Capture the cell that displays the provided text and extract its (x, y) central coordinate. 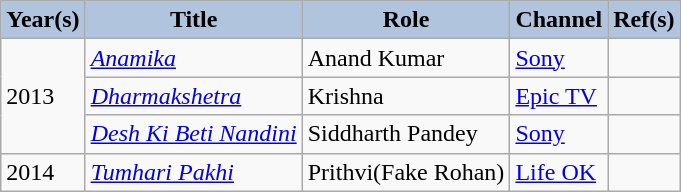
Desh Ki Beti Nandini (194, 134)
Year(s) (43, 20)
Prithvi(Fake Rohan) (406, 172)
Siddharth Pandey (406, 134)
Channel (559, 20)
Krishna (406, 96)
Title (194, 20)
Ref(s) (644, 20)
Dharmakshetra (194, 96)
Role (406, 20)
Epic TV (559, 96)
Tumhari Pakhi (194, 172)
Life OK (559, 172)
2014 (43, 172)
Anand Kumar (406, 58)
Anamika (194, 58)
2013 (43, 96)
